Extract the [X, Y] coordinate from the center of the cell holding the provided text.  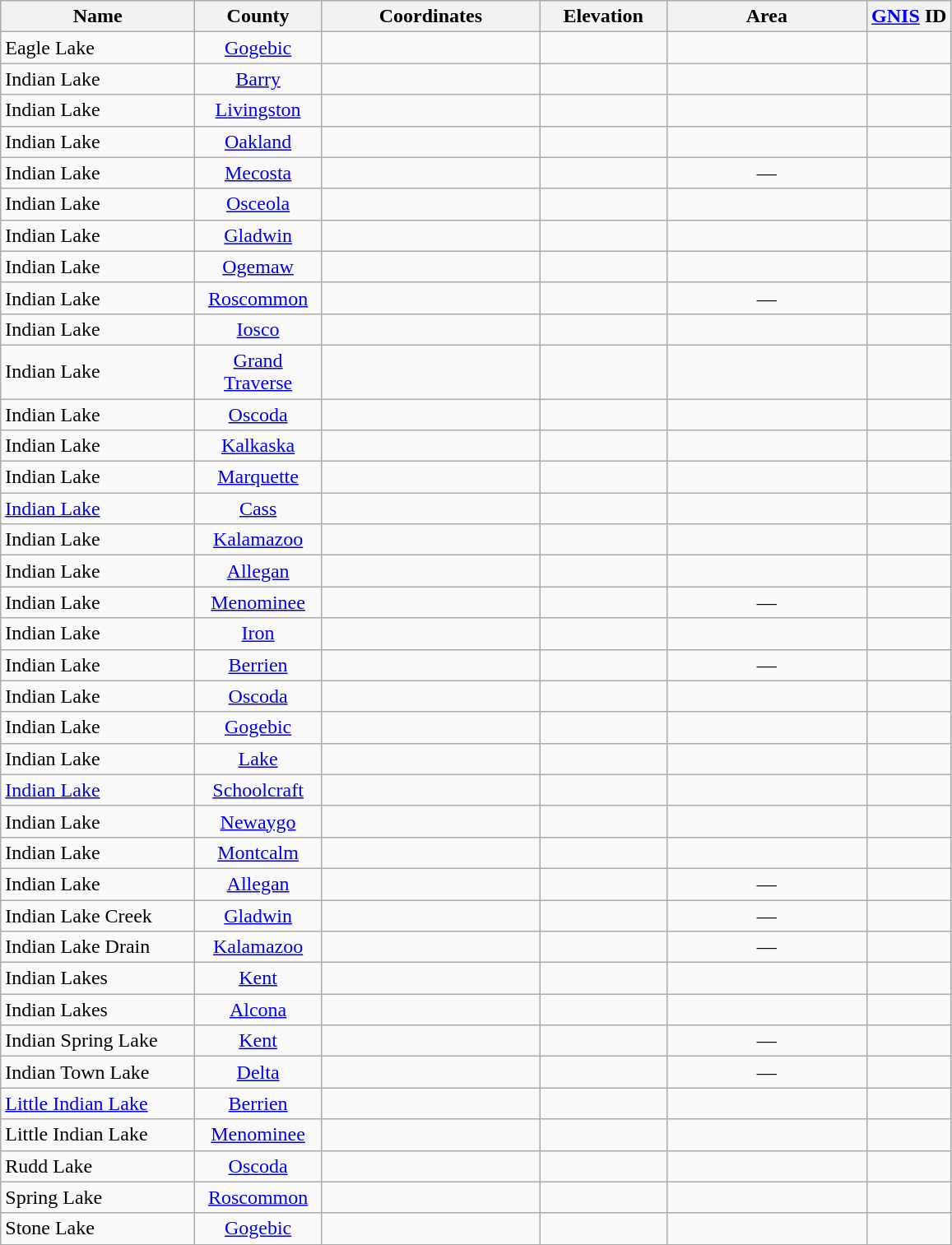
Kalkaska [258, 446]
Eagle Lake [98, 48]
Spring Lake [98, 1197]
GNIS ID [909, 16]
Grand Traverse [258, 372]
Ogemaw [258, 267]
Schoolcraft [258, 790]
Montcalm [258, 852]
Indian Town Lake [98, 1072]
Iosco [258, 329]
Livingston [258, 110]
Osceola [258, 204]
Mecosta [258, 173]
Elevation [603, 16]
Barry [258, 79]
Rudd Lake [98, 1166]
Delta [258, 1072]
Marquette [258, 477]
Stone Lake [98, 1229]
Indian Lake Creek [98, 916]
Alcona [258, 1010]
Oakland [258, 142]
Cass [258, 509]
Newaygo [258, 821]
Coordinates [430, 16]
Area [767, 16]
Indian Lake Drain [98, 947]
Iron [258, 634]
County [258, 16]
Name [98, 16]
Lake [258, 759]
Indian Spring Lake [98, 1041]
